Return the (x, y) coordinate for the center point of the cell that contains the specified text.  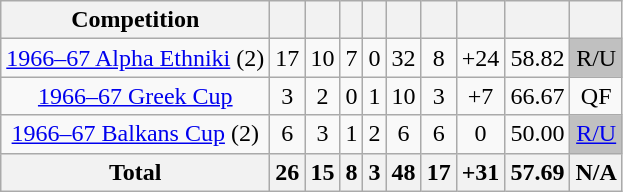
32 (404, 58)
1966–67 Balkans Cup (2) (136, 134)
Competition (136, 20)
1966–67 Alpha Ethniki (2) (136, 58)
58.82 (538, 58)
+24 (480, 58)
66.67 (538, 96)
QF (596, 96)
48 (404, 172)
15 (322, 172)
26 (288, 172)
7 (352, 58)
1966–67 Greek Cup (136, 96)
50.00 (538, 134)
+31 (480, 172)
N/A (596, 172)
57.69 (538, 172)
+7 (480, 96)
Total (136, 172)
